Detect which cell encompasses the target text, then output its [X, Y] center coordinate. 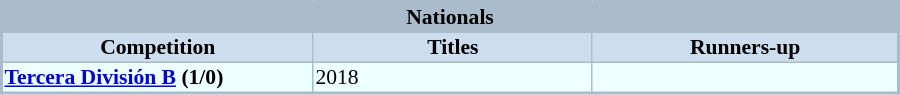
Runners-up [745, 47]
Nationals [450, 18]
Competition [158, 47]
Titles [452, 47]
2018 [452, 78]
Tercera División B (1/0) [158, 78]
